Locate the cell with the specified text and output its (X, Y) center coordinate. 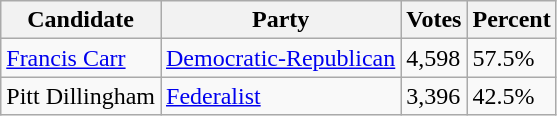
42.5% (512, 96)
3,396 (434, 96)
Francis Carr (81, 58)
4,598 (434, 58)
Party (280, 20)
Candidate (81, 20)
Votes (434, 20)
Percent (512, 20)
Federalist (280, 96)
Pitt Dillingham (81, 96)
57.5% (512, 58)
Democratic-Republican (280, 58)
